Pinpoint the cell where the given text exists, returning its (X, Y) midpoint coordinate. 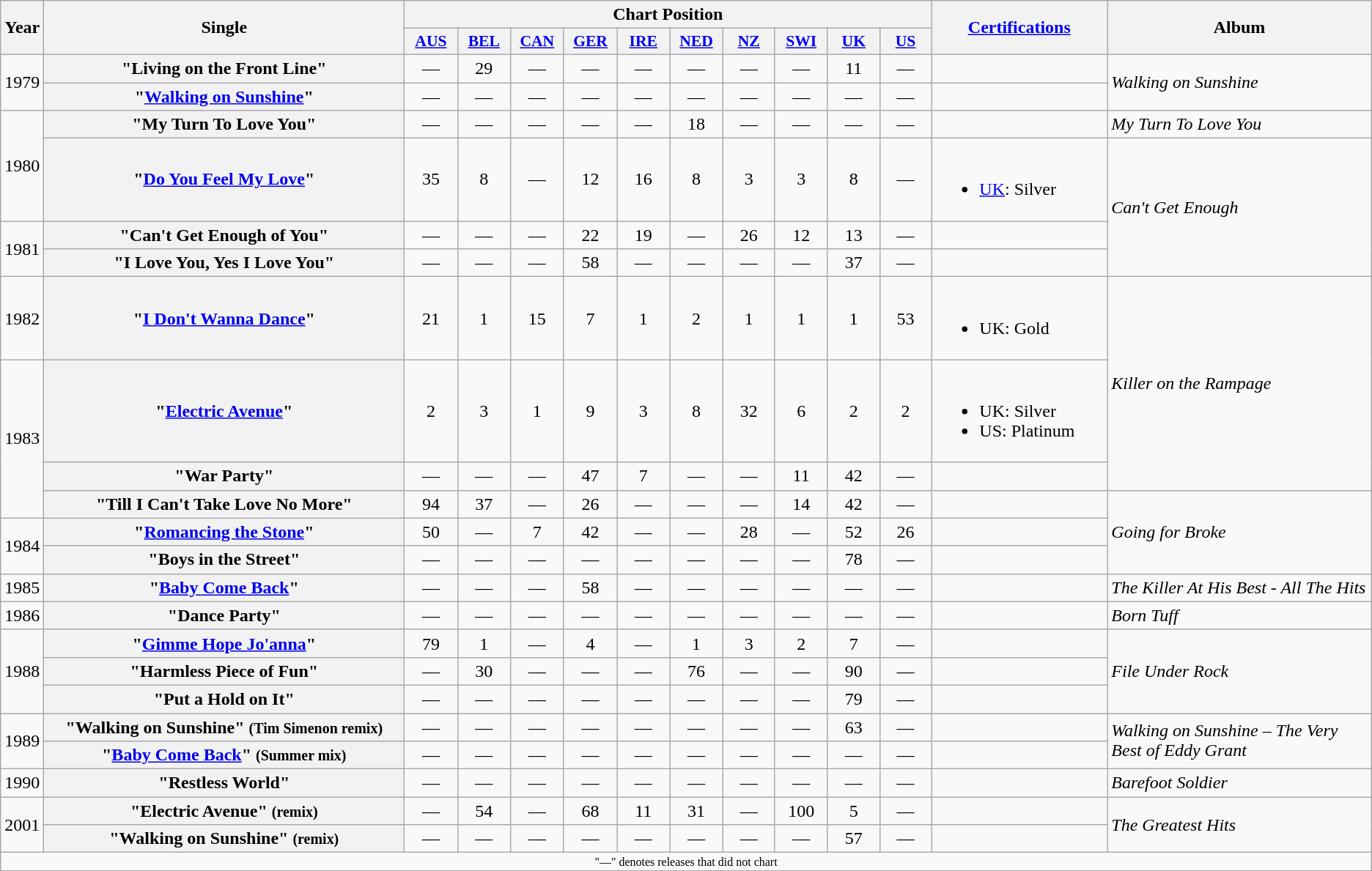
1979 (22, 82)
1986 (22, 615)
1988 (22, 671)
76 (696, 671)
100 (801, 811)
CAN (536, 42)
Walking on Sunshine (1239, 82)
1984 (22, 546)
63 (853, 727)
SWI (801, 42)
21 (431, 318)
78 (853, 560)
IRE (643, 42)
NZ (749, 42)
My Turn To Love You (1239, 125)
"Boys in the Street" (224, 560)
"Dance Party" (224, 615)
68 (591, 811)
"I Don't Wanna Dance" (224, 318)
32 (749, 411)
28 (749, 532)
The Greatest Hits (1239, 825)
31 (696, 811)
29 (484, 68)
1982 (22, 318)
"Harmless Piece of Fun" (224, 671)
"My Turn To Love You" (224, 125)
1985 (22, 588)
NED (696, 42)
94 (431, 504)
"Gimme Hope Jo'anna" (224, 643)
Certifications (1019, 28)
"—" denotes releases that did not chart (686, 861)
"Walking on Sunshine" (remix) (224, 839)
13 (853, 235)
Walking on Sunshine – The Very Best of Eddy Grant (1239, 741)
GER (591, 42)
90 (853, 671)
6 (801, 411)
Single (224, 28)
Barefoot Soldier (1239, 783)
UK: Gold (1019, 318)
16 (643, 180)
"Baby Come Back" (Summer mix) (224, 755)
1983 (22, 439)
1989 (22, 741)
AUS (431, 42)
Year (22, 28)
19 (643, 235)
Born Tuff (1239, 615)
9 (591, 411)
The Killer At His Best - All The Hits (1239, 588)
US (905, 42)
52 (853, 532)
Chart Position (668, 15)
18 (696, 125)
"Put a Hold on It" (224, 699)
"Restless World" (224, 783)
"War Party" (224, 476)
15 (536, 318)
54 (484, 811)
35 (431, 180)
UK (853, 42)
"Walking on Sunshine" (224, 96)
"Baby Come Back" (224, 588)
1981 (22, 249)
"Walking on Sunshine" (Tim Simenon remix) (224, 727)
Album (1239, 28)
5 (853, 811)
File Under Rock (1239, 671)
Going for Broke (1239, 532)
"Electric Avenue" (224, 411)
50 (431, 532)
1980 (22, 166)
"Can't Get Enough of You" (224, 235)
14 (801, 504)
"Living on the Front Line" (224, 68)
22 (591, 235)
4 (591, 643)
Can't Get Enough (1239, 208)
UK: SilverUS: Platinum (1019, 411)
53 (905, 318)
"Till I Can't Take Love No More" (224, 504)
"Do You Feel My Love" (224, 180)
30 (484, 671)
2001 (22, 825)
BEL (484, 42)
"Electric Avenue" (remix) (224, 811)
"Romancing the Stone" (224, 532)
47 (591, 476)
1990 (22, 783)
Killer on the Rampage (1239, 384)
"I Love You, Yes I Love You" (224, 263)
57 (853, 839)
UK: Silver (1019, 180)
